Determine the (x, y) coordinate at the center of the cell enclosing the given text.  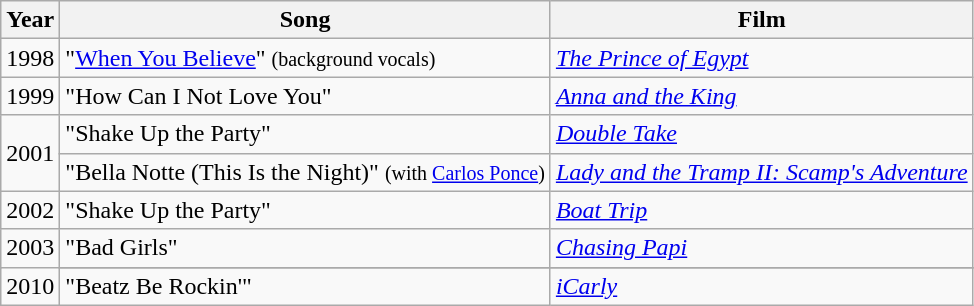
"Bad Girls" (306, 248)
Chasing Papi (762, 248)
"How Can I Not Love You" (306, 96)
Song (306, 20)
2002 (30, 210)
The Prince of Egypt (762, 58)
Boat Trip (762, 210)
"When You Believe" (background vocals) (306, 58)
Anna and the King (762, 96)
Film (762, 20)
"Bella Notte (This Is the Night)" (with Carlos Ponce) (306, 172)
2010 (30, 286)
Year (30, 20)
2003 (30, 248)
1998 (30, 58)
2001 (30, 153)
1999 (30, 96)
iCarly (762, 286)
Double Take (762, 134)
Lady and the Tramp II: Scamp's Adventure (762, 172)
"Beatz Be Rockin'" (306, 286)
